Scan for the cell matching the given text and deliver its [X, Y] coordinate at center. 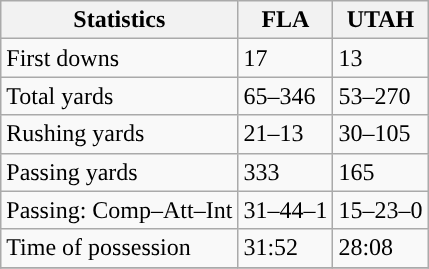
30–105 [380, 134]
21–13 [286, 134]
13 [380, 58]
65–346 [286, 96]
333 [286, 172]
Time of possession [120, 248]
Rushing yards [120, 134]
165 [380, 172]
Total yards [120, 96]
Passing: Comp–Att–Int [120, 210]
15–23–0 [380, 210]
17 [286, 58]
53–270 [380, 96]
28:08 [380, 248]
Passing yards [120, 172]
Statistics [120, 20]
31:52 [286, 248]
31–44–1 [286, 210]
UTAH [380, 20]
FLA [286, 20]
First downs [120, 58]
